Provide the (x, y) coordinate of the cell's center where the given text is located.  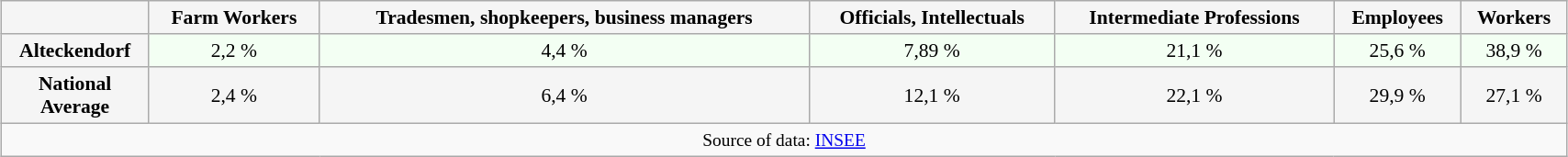
2,4 % (234, 95)
7,89 % (932, 50)
National Average (75, 95)
Source of data: INSEE (784, 140)
Tradesmen, shopkeepers, business managers (564, 17)
27,1 % (1515, 95)
38,9 % (1515, 50)
25,6 % (1397, 50)
29,9 % (1397, 95)
Intermediate Professions (1193, 17)
Workers (1515, 17)
Alteckendorf (75, 50)
Employees (1397, 17)
4,4 % (564, 50)
Farm Workers (234, 17)
6,4 % (564, 95)
Officials, Intellectuals (932, 17)
21,1 % (1193, 50)
2,2 % (234, 50)
22,1 % (1193, 95)
12,1 % (932, 95)
